Return the [X, Y] coordinate for the center point of the cell that contains the specified text.  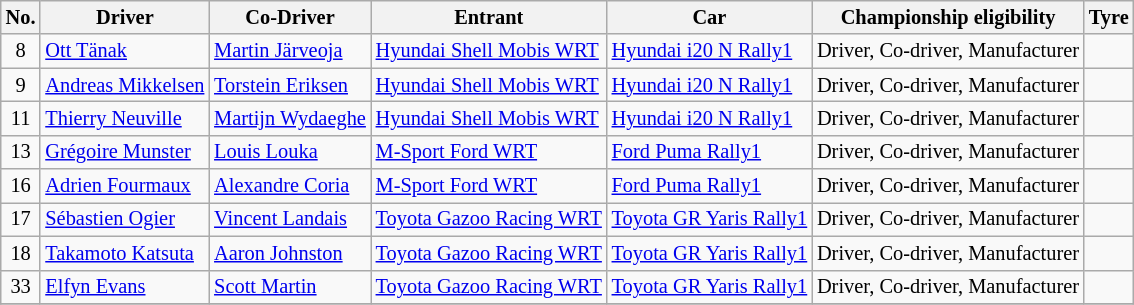
Andreas Mikkelsen [124, 85]
Ott Tänak [124, 51]
Vincent Landais [290, 219]
Takamoto Katsuta [124, 253]
Championship eligibility [948, 17]
18 [21, 253]
Aaron Johnston [290, 253]
13 [21, 152]
Grégoire Munster [124, 152]
33 [21, 287]
Adrien Fourmaux [124, 186]
No. [21, 17]
Thierry Neuville [124, 118]
Elfyn Evans [124, 287]
Scott Martin [290, 287]
8 [21, 51]
16 [21, 186]
17 [21, 219]
Entrant [489, 17]
Co-Driver [290, 17]
11 [21, 118]
Sébastien Ogier [124, 219]
Car [710, 17]
Tyre [1109, 17]
Martin Järveoja [290, 51]
Martijn Wydaeghe [290, 118]
Driver [124, 17]
Alexandre Coria [290, 186]
Louis Louka [290, 152]
Torstein Eriksen [290, 85]
9 [21, 85]
